Detect which cell encompasses the target text, then output its (x, y) center coordinate. 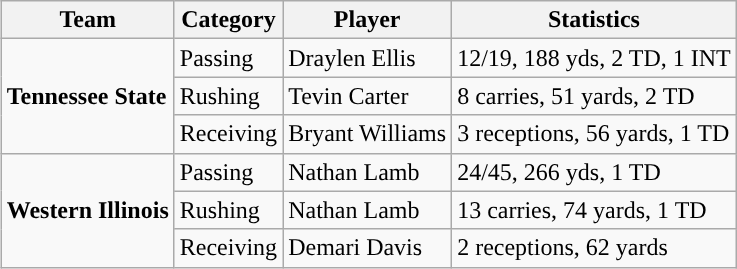
Team (88, 20)
Player (368, 20)
24/45, 266 yds, 1 TD (594, 172)
Western Illinois (88, 210)
Demari Davis (368, 248)
3 receptions, 56 yards, 1 TD (594, 134)
8 carries, 51 yards, 2 TD (594, 96)
13 carries, 74 yards, 1 TD (594, 210)
Statistics (594, 20)
Category (228, 20)
Bryant Williams (368, 134)
Draylen Ellis (368, 58)
12/19, 188 yds, 2 TD, 1 INT (594, 58)
Tevin Carter (368, 96)
2 receptions, 62 yards (594, 248)
Tennessee State (88, 96)
